Return the (x, y) coordinate for the center point of the cell that contains the specified text.  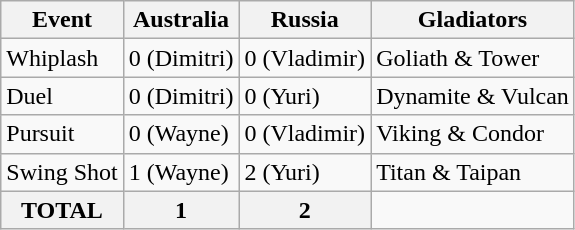
Event (62, 20)
Swing Shot (62, 172)
Gladiators (473, 20)
0 (Yuri) (305, 96)
1 (Wayne) (181, 172)
Titan & Taipan (473, 172)
2 (305, 210)
2 (Yuri) (305, 172)
Viking & Condor (473, 134)
TOTAL (62, 210)
Duel (62, 96)
Pursuit (62, 134)
Whiplash (62, 58)
Australia (181, 20)
Goliath & Tower (473, 58)
Dynamite & Vulcan (473, 96)
Russia (305, 20)
0 (Wayne) (181, 134)
1 (181, 210)
